Output the [x, y] coordinate of the center of the cell containing the given text.  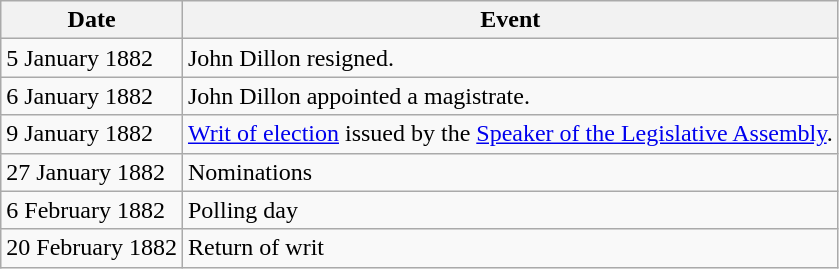
Return of writ [510, 248]
Date [92, 20]
Event [510, 20]
Writ of election issued by the Speaker of the Legislative Assembly. [510, 134]
20 February 1882 [92, 248]
John Dillon resigned. [510, 58]
5 January 1882 [92, 58]
27 January 1882 [92, 172]
Nominations [510, 172]
9 January 1882 [92, 134]
6 January 1882 [92, 96]
Polling day [510, 210]
6 February 1882 [92, 210]
John Dillon appointed a magistrate. [510, 96]
